Provide the [X, Y] coordinate of the cell's center where the given text is located.  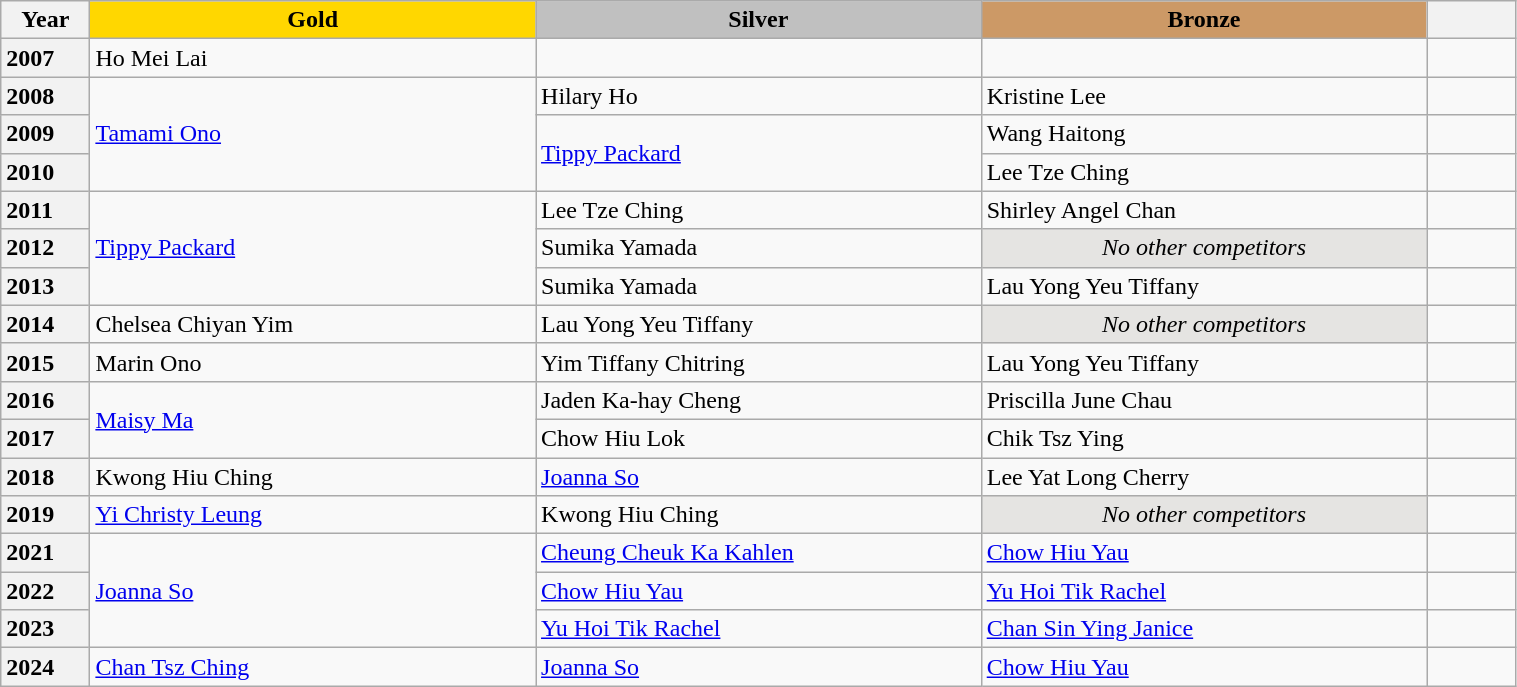
Ho Mei Lai [313, 58]
Yi Christy Leung [313, 515]
2015 [46, 362]
2013 [46, 286]
2010 [46, 172]
Chan Tsz Ching [313, 667]
Hilary Ho [759, 96]
Wang Haitong [1204, 134]
Kristine Lee [1204, 96]
2009 [46, 134]
2014 [46, 324]
Shirley Angel Chan [1204, 210]
2007 [46, 58]
Cheung Cheuk Ka Kahlen [759, 553]
2011 [46, 210]
2008 [46, 96]
Silver [759, 20]
Jaden Ka-hay Cheng [759, 400]
Chelsea Chiyan Yim [313, 324]
Maisy Ma [313, 419]
Chow Hiu Lok [759, 438]
2017 [46, 438]
Yim Tiffany Chitring [759, 362]
2012 [46, 248]
Tamami Ono [313, 134]
Priscilla June Chau [1204, 400]
Bronze [1204, 20]
Year [46, 20]
Gold [313, 20]
2022 [46, 591]
2024 [46, 667]
Lee Yat Long Cherry [1204, 477]
Marin Ono [313, 362]
2021 [46, 553]
Chik Tsz Ying [1204, 438]
Chan Sin Ying Janice [1204, 629]
2023 [46, 629]
2019 [46, 515]
2016 [46, 400]
2018 [46, 477]
